Pinpoint the cell where the given text exists, returning its (X, Y) midpoint coordinate. 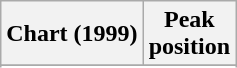
Chart (1999) (72, 34)
Peakposition (189, 34)
